Search for the cell housing the specified text and yield its (X, Y) center coordinate. 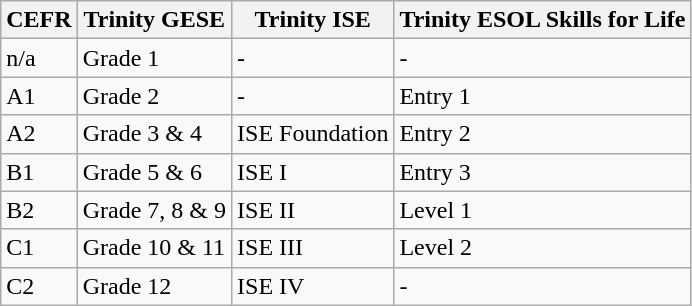
Level 1 (542, 210)
Level 2 (542, 248)
C2 (39, 286)
Grade 12 (154, 286)
Grade 10 & 11 (154, 248)
ISE III (313, 248)
Grade 2 (154, 96)
Entry 1 (542, 96)
A1 (39, 96)
A2 (39, 134)
ISE II (313, 210)
Entry 3 (542, 172)
Grade 7, 8 & 9 (154, 210)
ISE Foundation (313, 134)
C1 (39, 248)
Grade 5 & 6 (154, 172)
Grade 1 (154, 58)
n/a (39, 58)
Trinity ESOL Skills for Life (542, 20)
Trinity ISE (313, 20)
B1 (39, 172)
CEFR (39, 20)
Trinity GESE (154, 20)
Entry 2 (542, 134)
B2 (39, 210)
Grade 3 & 4 (154, 134)
ISE I (313, 172)
ISE IV (313, 286)
